Extract the [X, Y] coordinate from the center of the cell holding the provided text.  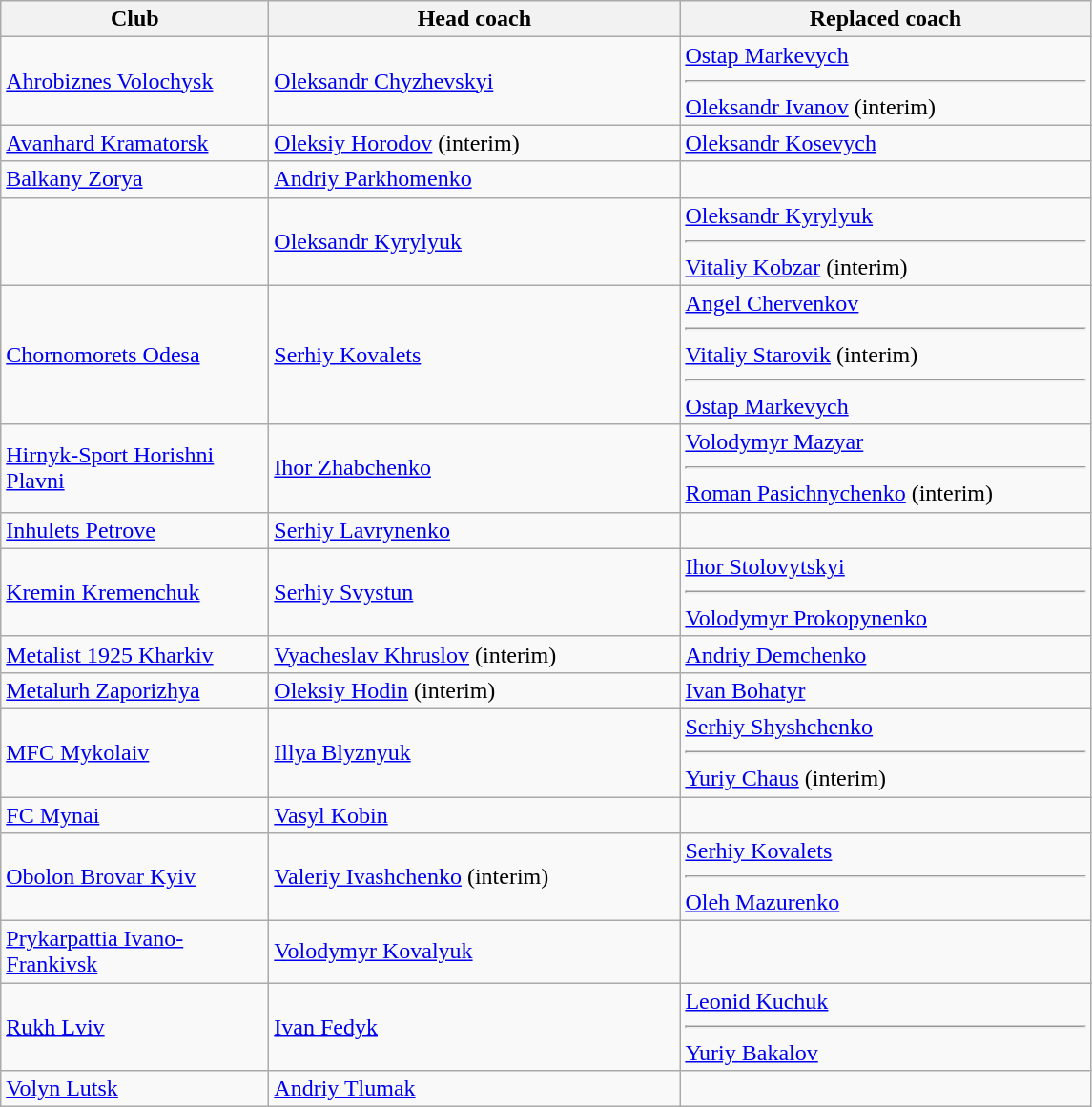
Oleksandr Chyzhevskyi [475, 81]
Andriy Tlumak [475, 1089]
Metalist 1925 Kharkiv [135, 654]
Vyacheslav Khruslov (interim) [475, 654]
Serhiy Lavrynenko [475, 530]
Ostap Markevych Oleksandr Ivanov (interim) [885, 81]
Inhulets Petrove [135, 530]
Leonid Kuchuk Yuriy Bakalov [885, 1027]
Vasyl Kobin [475, 815]
Andriy Demchenko [885, 654]
Serhiy Kovalets [475, 355]
Serhiy Svystun [475, 592]
Head coach [475, 19]
Oleksiy Horodov (interim) [475, 143]
Valeriy Ivashchenko (interim) [475, 877]
Oleksandr Kyrylyuk Vitaliy Kobzar (interim) [885, 241]
Oleksiy Hodin (interim) [475, 690]
Avanhard Kramatorsk [135, 143]
Balkany Zorya [135, 179]
Serhiy Kovalets Oleh Mazurenko [885, 877]
Replaced coach [885, 19]
Club [135, 19]
Rukh Lviv [135, 1027]
Kremin Kremenchuk [135, 592]
Hirnyk-Sport Horishni Plavni [135, 468]
MFC Mykolaiv [135, 752]
Angel Chervenkov Vitaliy Starovik (interim) Ostap Markevych [885, 355]
Volyn Lutsk [135, 1089]
Oleksandr Kyrylyuk [475, 241]
Prykarpattia Ivano-Frankivsk [135, 952]
Andriy Parkhomenko [475, 179]
Obolon Brovar Kyiv [135, 877]
Ihor Zhabchenko [475, 468]
Illya Blyznyuk [475, 752]
Ivan Bohatyr [885, 690]
Chornomorets Odesa [135, 355]
Metalurh Zaporizhya [135, 690]
Volodymyr Kovalyuk [475, 952]
Ahrobiznes Volochysk [135, 81]
FC Mynai [135, 815]
Ivan Fedyk [475, 1027]
Serhiy Shyshchenko Yuriy Chaus (interim) [885, 752]
Volodymyr Mazyar Roman Pasichnychenko (interim) [885, 468]
Oleksandr Kosevych [885, 143]
Ihor Stolovytskyi Volodymyr Prokopynenko [885, 592]
